Output the (X, Y) coordinate of the center of the cell containing the given text.  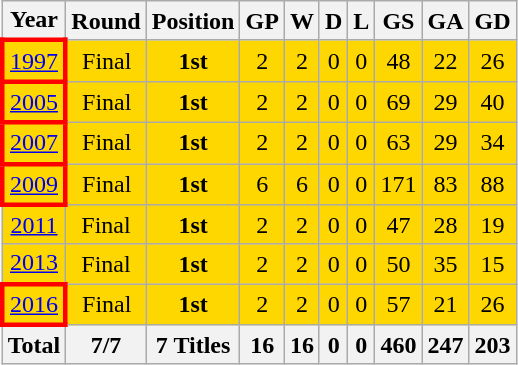
2005 (34, 102)
2007 (34, 142)
63 (398, 142)
21 (446, 304)
247 (446, 345)
Round (106, 21)
88 (492, 184)
15 (492, 264)
7/7 (106, 345)
L (362, 21)
2013 (34, 264)
Year (34, 21)
2009 (34, 184)
19 (492, 225)
48 (398, 60)
W (302, 21)
GA (446, 21)
460 (398, 345)
7 Titles (193, 345)
D (333, 21)
Total (34, 345)
50 (398, 264)
57 (398, 304)
47 (398, 225)
69 (398, 102)
34 (492, 142)
2016 (34, 304)
171 (398, 184)
GD (492, 21)
83 (446, 184)
1997 (34, 60)
28 (446, 225)
40 (492, 102)
Position (193, 21)
203 (492, 345)
GP (262, 21)
GS (398, 21)
2011 (34, 225)
22 (446, 60)
35 (446, 264)
